Locate the cell with the specified text and output its [x, y] center coordinate. 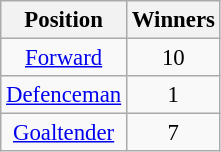
Forward [64, 58]
Defenceman [64, 95]
1 [173, 95]
Position [64, 20]
Winners [173, 20]
Goaltender [64, 133]
7 [173, 133]
10 [173, 58]
